Detect which cell encompasses the target text, then output its [X, Y] center coordinate. 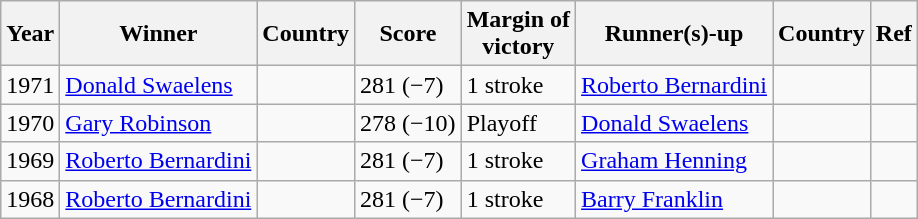
Graham Henning [674, 161]
Year [30, 34]
Winner [158, 34]
1971 [30, 85]
Margin ofvictory [518, 34]
Barry Franklin [674, 199]
Playoff [518, 123]
1970 [30, 123]
Runner(s)-up [674, 34]
1969 [30, 161]
Ref [894, 34]
Score [408, 34]
Gary Robinson [158, 123]
278 (−10) [408, 123]
1968 [30, 199]
